Extract the [x, y] coordinate from the center of the cell holding the provided text.  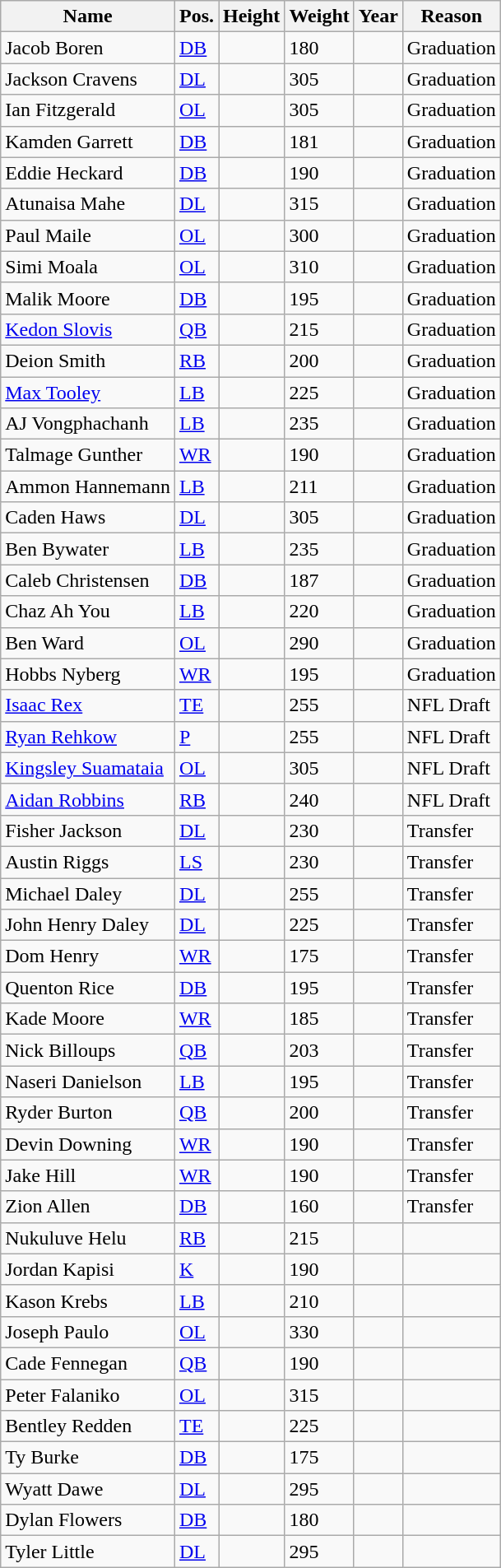
Kason Krebs [88, 1300]
Nukuluve Helu [88, 1238]
Ben Ward [88, 643]
Nick Billoups [88, 1050]
Malik Moore [88, 298]
181 [319, 142]
Eddie Heckard [88, 173]
210 [319, 1300]
LS [196, 862]
Talmage Gunther [88, 455]
211 [319, 486]
Dylan Flowers [88, 1520]
Ryan Rehkow [88, 737]
K [196, 1269]
Caden Haws [88, 518]
Aidan Robbins [88, 799]
160 [319, 1207]
Zion Allen [88, 1207]
Cade Fennegan [88, 1363]
Dom Henry [88, 956]
Naseri Danielson [88, 1082]
Atunaisa Mahe [88, 204]
Michael Daley [88, 893]
240 [319, 799]
Hobbs Nyberg [88, 674]
Ammon Hannemann [88, 486]
Jackson Cravens [88, 79]
Kade Moore [88, 1019]
220 [319, 612]
Ben Bywater [88, 549]
Joseph Paulo [88, 1332]
Paul Maile [88, 235]
Jake Hill [88, 1175]
Tyler Little [88, 1552]
Ty Burke [88, 1458]
Chaz Ah You [88, 612]
Ian Fitzgerald [88, 110]
Kamden Garrett [88, 142]
Wyatt Dawe [88, 1489]
Max Tooley [88, 393]
Isaac Rex [88, 705]
Height [252, 16]
Name [88, 16]
Weight [319, 16]
310 [319, 267]
Ryder Burton [88, 1113]
Simi Moala [88, 267]
185 [319, 1019]
P [196, 737]
290 [319, 643]
Bentley Redden [88, 1426]
Jordan Kapisi [88, 1269]
Quenton Rice [88, 988]
Jacob Boren [88, 48]
Devin Downing [88, 1144]
Fisher Jackson [88, 831]
AJ Vongphachanh [88, 424]
Peter Falaniko [88, 1395]
Austin Riggs [88, 862]
Reason [451, 16]
John Henry Daley [88, 925]
Caleb Christensen [88, 580]
Kedon Slovis [88, 329]
Year [378, 16]
330 [319, 1332]
Kingsley Suamataia [88, 768]
Deion Smith [88, 361]
203 [319, 1050]
300 [319, 235]
Pos. [196, 16]
187 [319, 580]
